Identify which cell holds the provided text, then report its (x, y) central coordinate. 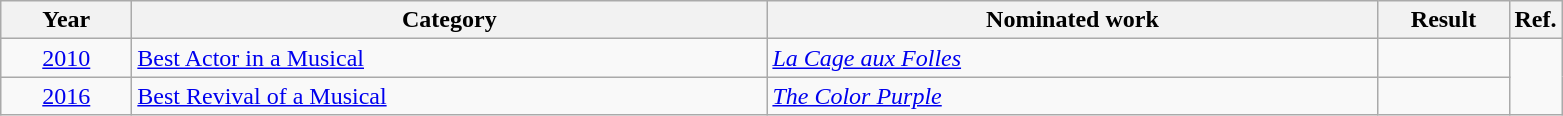
Year (66, 20)
Best Revival of a Musical (450, 96)
The Color Purple (1072, 96)
Category (450, 20)
2016 (66, 96)
Nominated work (1072, 20)
Result (1444, 20)
Ref. (1536, 20)
2010 (66, 58)
La Cage aux Folles (1072, 58)
Best Actor in a Musical (450, 58)
